Detect which cell encompasses the target text, then output its (X, Y) center coordinate. 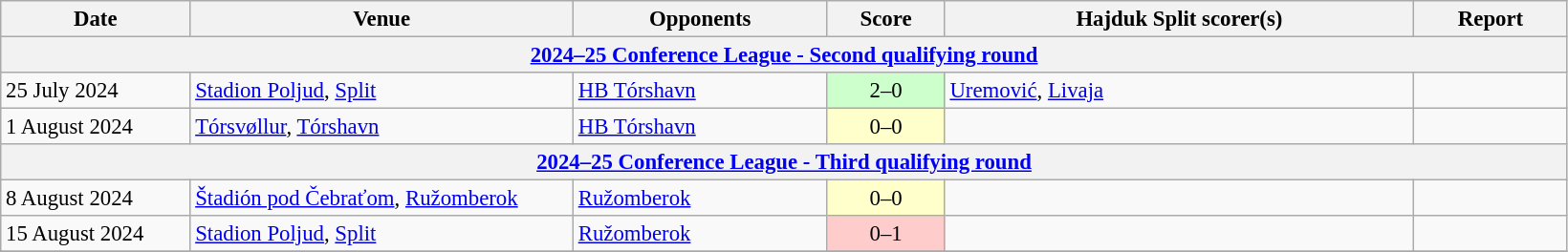
8 August 2024 (96, 199)
2–0 (885, 91)
Score (885, 19)
25 July 2024 (96, 91)
Tórsvøllur, Tórshavn (382, 127)
Uremović, Livaja (1180, 91)
2024–25 Conference League - Second qualifying round (784, 55)
2024–25 Conference League - Third qualifying round (784, 162)
15 August 2024 (96, 234)
Venue (382, 19)
Opponents (700, 19)
Hajduk Split scorer(s) (1180, 19)
1 August 2024 (96, 127)
Report (1492, 19)
0–1 (885, 234)
Štadión pod Čebraťom, Ružomberok (382, 199)
Date (96, 19)
